Determine the [X, Y] coordinate at the center of the cell enclosing the given text.  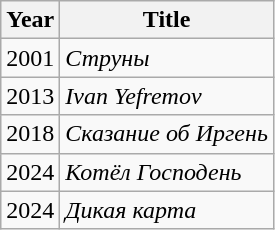
Ivan Yefremov [167, 96]
Title [167, 20]
2013 [30, 96]
Дикая карта [167, 210]
2001 [30, 58]
Year [30, 20]
Сказание об Иргень [167, 134]
Струны [167, 58]
2018 [30, 134]
Котёл Господень [167, 172]
